For the text-containing cell, return its midpoint in (x, y) coordinate format. 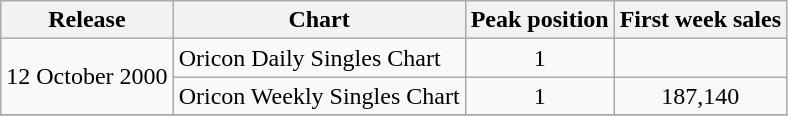
Peak position (540, 20)
First week sales (700, 20)
187,140 (700, 96)
Chart (319, 20)
Release (87, 20)
12 October 2000 (87, 77)
Oricon Daily Singles Chart (319, 58)
Oricon Weekly Singles Chart (319, 96)
